Capture the cell that displays the provided text and extract its [x, y] central coordinate. 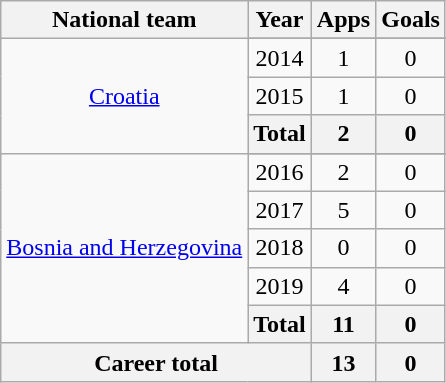
2019 [280, 286]
2015 [280, 96]
Goals [411, 20]
2018 [280, 248]
Year [280, 20]
2017 [280, 210]
Croatia [124, 96]
2014 [280, 58]
National team [124, 20]
Career total [156, 362]
Bosnia and Herzegovina [124, 248]
4 [343, 286]
Apps [343, 20]
11 [343, 324]
13 [343, 362]
5 [343, 210]
2016 [280, 172]
